Locate the cell with the specified text and output its (X, Y) center coordinate. 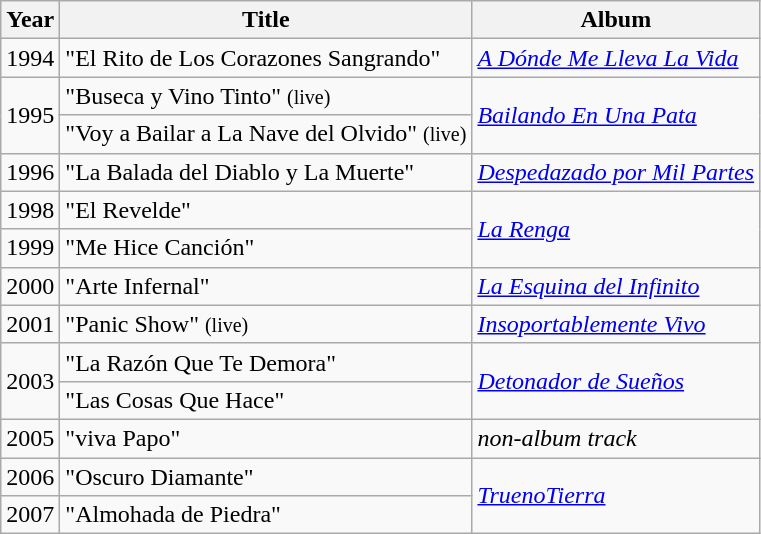
"Arte Infernal" (266, 286)
"Panic Show" (live) (266, 324)
Album (616, 20)
"El Revelde" (266, 210)
2005 (30, 438)
"El Rito de Los Corazones Sangrando" (266, 58)
non-album track (616, 438)
2007 (30, 515)
Insoportablemente Vivo (616, 324)
2000 (30, 286)
1999 (30, 248)
"Almohada de Piedra" (266, 515)
2003 (30, 381)
La Renga (616, 229)
1995 (30, 115)
"Buseca y Vino Tinto" (live) (266, 96)
"Me Hice Canción" (266, 248)
La Esquina del Infinito (616, 286)
"Voy a Bailar a La Nave del Olvido" (live) (266, 134)
2006 (30, 477)
Despedazado por Mil Partes (616, 172)
2001 (30, 324)
"La Razón Que Te Demora" (266, 362)
"La Balada del Diablo y La Muerte" (266, 172)
Detonador de Sueños (616, 381)
"viva Papo" (266, 438)
1996 (30, 172)
Title (266, 20)
Bailando En Una Pata (616, 115)
Year (30, 20)
TruenoTierra (616, 496)
A Dónde Me Lleva La Vida (616, 58)
1994 (30, 58)
"Oscuro Diamante" (266, 477)
"Las Cosas Que Hace" (266, 400)
1998 (30, 210)
